Scan for the cell matching the given text and deliver its [X, Y] coordinate at center. 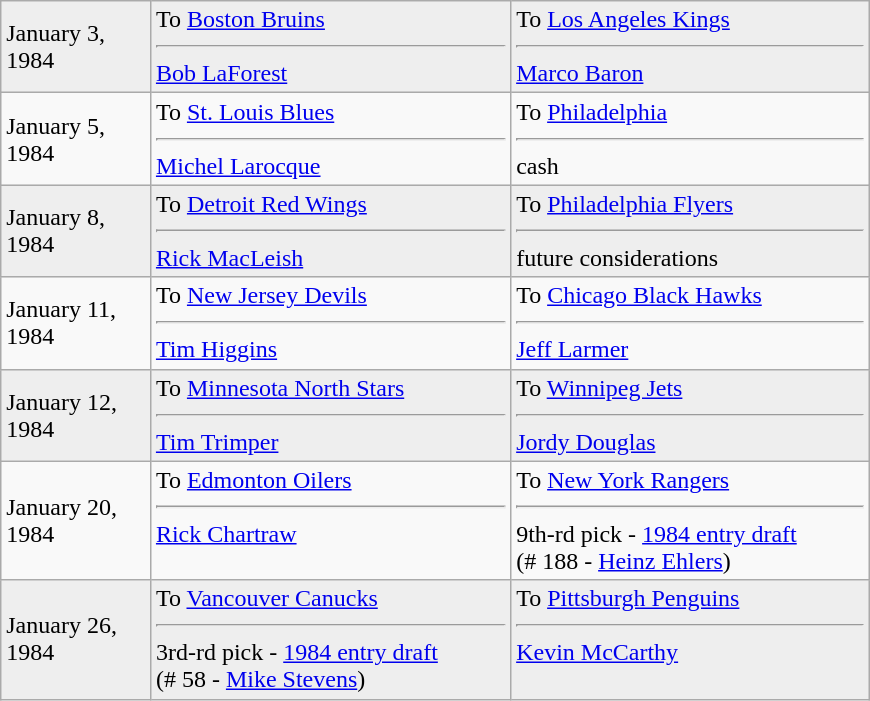
To Philadelphia Flyersfuture considerations [690, 231]
To Winnipeg JetsJordy Douglas [690, 415]
To New Jersey DevilsTim Higgins [330, 323]
To St. Louis BluesMichel Larocque [330, 139]
To Vancouver Canucks3rd-rd pick - 1984 entry draft(# 58 - Mike Stevens) [330, 640]
To New York Rangers9th-rd pick - 1984 entry draft(# 188 - Heinz Ehlers) [690, 520]
To Minnesota North StarsTim Trimper [330, 415]
January 11,1984 [76, 323]
To Philadelphiacash [690, 139]
January 26,1984 [76, 640]
To Los Angeles KingsMarco Baron [690, 47]
January 8,1984 [76, 231]
To Detroit Red WingsRick MacLeish [330, 231]
To Boston BruinsBob LaForest [330, 47]
January 20,1984 [76, 520]
January 12,1984 [76, 415]
January 3,1984 [76, 47]
To Pittsburgh PenguinsKevin McCarthy [690, 640]
To Chicago Black HawksJeff Larmer [690, 323]
January 5,1984 [76, 139]
To Edmonton OilersRick Chartraw [330, 520]
